Search for the cell housing the specified text and yield its [x, y] center coordinate. 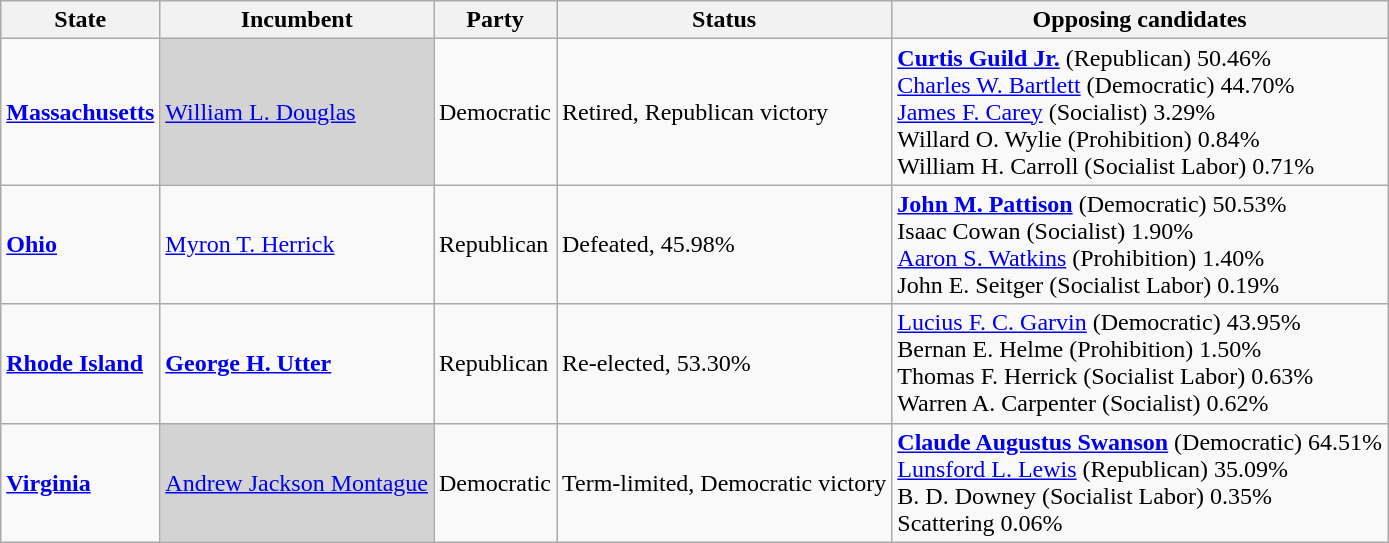
George H. Utter [297, 364]
Party [496, 20]
Andrew Jackson Montague [297, 482]
John M. Pattison (Democratic) 50.53%Isaac Cowan (Socialist) 1.90%Aaron S. Watkins (Prohibition) 1.40%John E. Seitger (Socialist Labor) 0.19% [1140, 244]
Term-limited, Democratic victory [724, 482]
Retired, Republican victory [724, 112]
Claude Augustus Swanson (Democratic) 64.51%Lunsford L. Lewis (Republican) 35.09%B. D. Downey (Socialist Labor) 0.35%Scattering 0.06% [1140, 482]
Virginia [80, 482]
Defeated, 45.98% [724, 244]
Myron T. Herrick [297, 244]
Massachusetts [80, 112]
Ohio [80, 244]
Opposing candidates [1140, 20]
William L. Douglas [297, 112]
Re-elected, 53.30% [724, 364]
Incumbent [297, 20]
Rhode Island [80, 364]
State [80, 20]
Status [724, 20]
